Return the [X, Y] coordinate for the center point of the cell that contains the specified text.  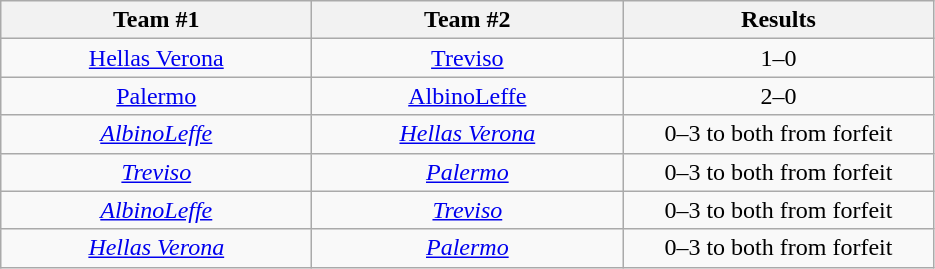
Team #1 [156, 20]
Results [778, 20]
Team #2 [468, 20]
2–0 [778, 96]
1–0 [778, 58]
